Search for the cell housing the specified text and yield its [X, Y] center coordinate. 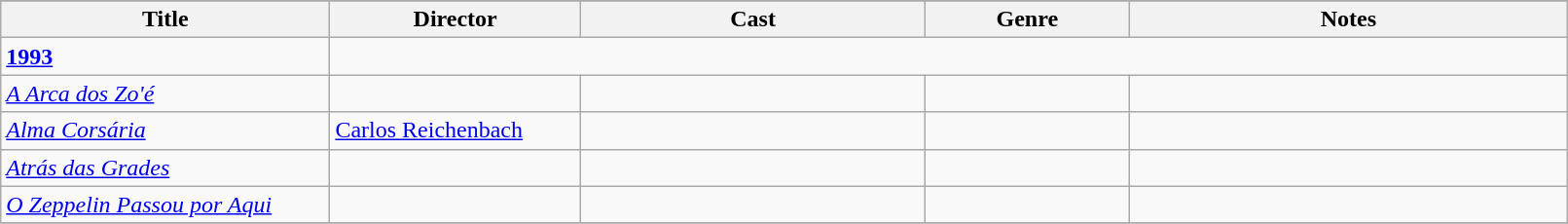
Director [456, 19]
Atrás das Grades [165, 168]
Alma Corsária [165, 131]
A Arca dos Zo'é [165, 93]
Carlos Reichenbach [456, 131]
1993 [165, 56]
O Zeppelin Passou por Aqui [165, 205]
Notes [1349, 19]
Cast [752, 19]
Title [165, 19]
Genre [1028, 19]
